Return [x, y] of the center of cell containing provided text 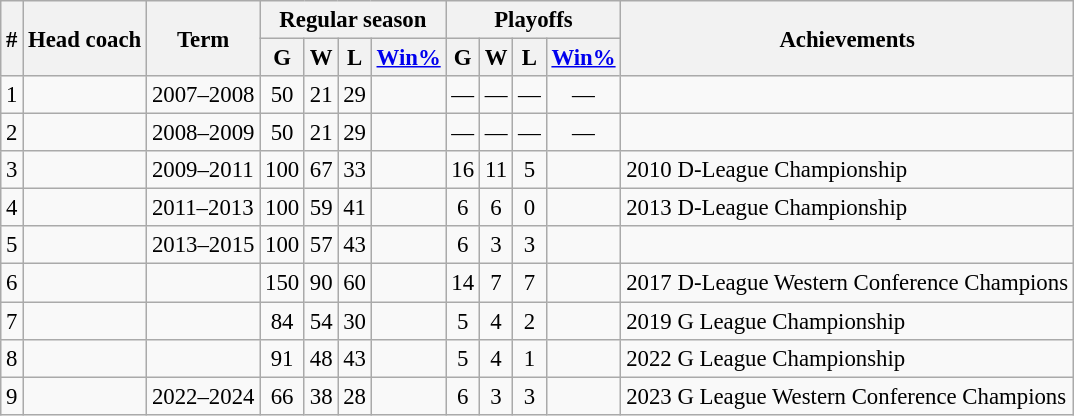
150 [282, 283]
41 [354, 208]
90 [320, 283]
2019 G League Championship [847, 321]
2023 G League Western Conference Champions [847, 396]
2009–2011 [204, 170]
16 [462, 170]
11 [496, 170]
2022–2024 [204, 396]
2008–2009 [204, 133]
66 [282, 396]
2011–2013 [204, 208]
# [12, 38]
8 [12, 358]
54 [320, 321]
Head coach [85, 38]
38 [320, 396]
2017 D-League Western Conference Champions [847, 283]
60 [354, 283]
57 [320, 245]
2007–2008 [204, 95]
84 [282, 321]
14 [462, 283]
30 [354, 321]
0 [530, 208]
Achievements [847, 38]
2013 D-League Championship [847, 208]
28 [354, 396]
Term [204, 38]
2022 G League Championship [847, 358]
2010 D-League Championship [847, 170]
9 [12, 396]
59 [320, 208]
Regular season [353, 20]
2013–2015 [204, 245]
33 [354, 170]
91 [282, 358]
Playoffs [534, 20]
48 [320, 358]
67 [320, 170]
